For the text-containing cell, return its midpoint in (x, y) coordinate format. 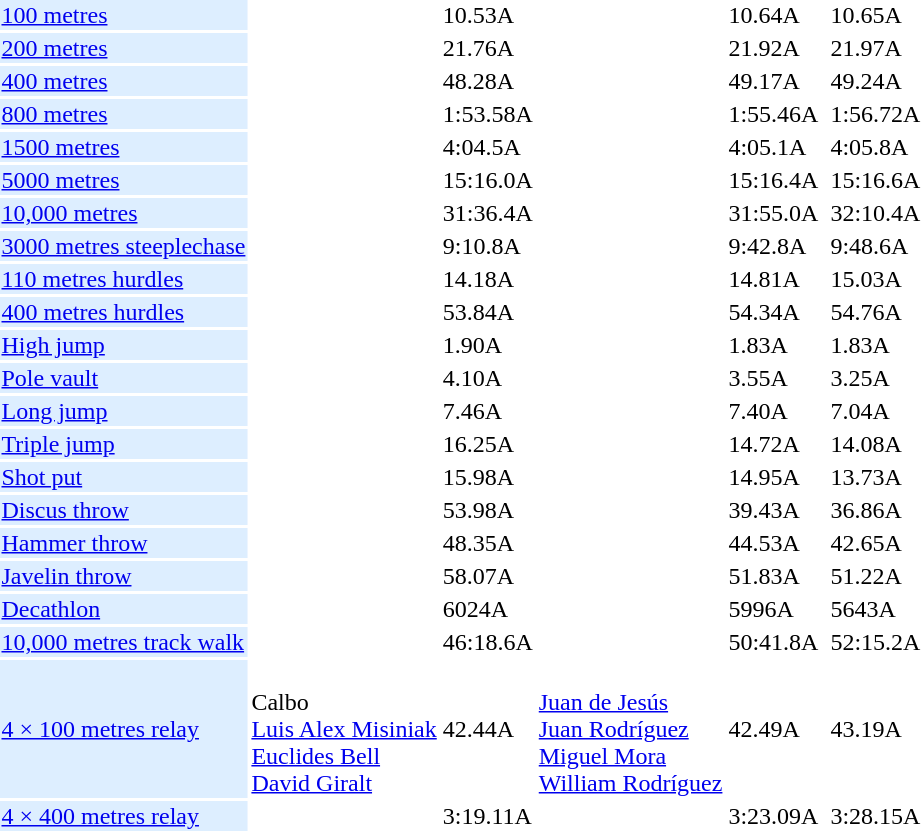
7.40A (774, 411)
53.98A (488, 510)
7.46A (488, 411)
1:53.58A (488, 114)
42.49A (774, 729)
44.53A (774, 543)
9:10.8A (488, 246)
16.25A (488, 444)
10.64A (774, 15)
800 metres (124, 114)
10.53A (488, 15)
48.35A (488, 543)
14.18A (488, 279)
31:55.0A (774, 213)
54.34A (774, 312)
4 × 100 metres relay (124, 729)
1:55.46A (774, 114)
100 metres (124, 15)
Discus throw (124, 510)
Calbo Luis Alex Misiniak Euclides Bell David Giralt (344, 729)
High jump (124, 345)
Juan de Jesús Juan Rodríguez Miguel Mora William Rodríguez (630, 729)
14.81A (774, 279)
Long jump (124, 411)
Pole vault (124, 378)
31:36.4A (488, 213)
1500 metres (124, 147)
21.92A (774, 48)
4.10A (488, 378)
3000 metres steeplechase (124, 246)
200 metres (124, 48)
14.95A (774, 477)
Shot put (124, 477)
4:04.5A (488, 147)
48.28A (488, 81)
42.44A (488, 729)
Decathlon (124, 609)
1.90A (488, 345)
400 metres (124, 81)
1.83A (774, 345)
4 × 400 metres relay (124, 816)
Triple jump (124, 444)
21.76A (488, 48)
400 metres hurdles (124, 312)
5000 metres (124, 180)
Hammer throw (124, 543)
4:05.1A (774, 147)
3:19.11A (488, 816)
10,000 metres track walk (124, 642)
Javelin throw (124, 576)
6024A (488, 609)
15:16.4A (774, 180)
50:41.8A (774, 642)
53.84A (488, 312)
58.07A (488, 576)
10,000 metres (124, 213)
51.83A (774, 576)
46:18.6A (488, 642)
3:23.09A (774, 816)
14.72A (774, 444)
15:16.0A (488, 180)
9:42.8A (774, 246)
110 metres hurdles (124, 279)
15.98A (488, 477)
3.55A (774, 378)
5996A (774, 609)
49.17A (774, 81)
39.43A (774, 510)
